For the text-containing cell, return its midpoint in (x, y) coordinate format. 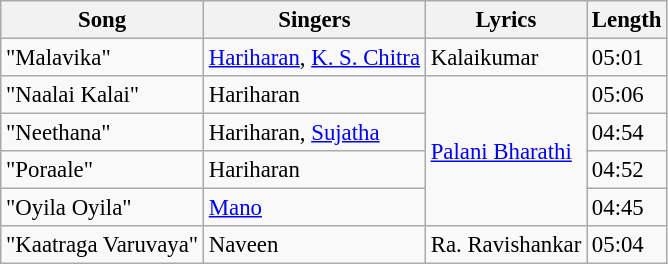
"Kaatraga Varuvaya" (102, 245)
05:06 (627, 95)
Naveen (314, 245)
04:52 (627, 170)
Length (627, 20)
Mano (314, 208)
Song (102, 20)
Ra. Ravishankar (506, 245)
Hariharan, Sujatha (314, 133)
04:45 (627, 208)
"Oyila Oyila" (102, 208)
05:04 (627, 245)
Kalaikumar (506, 58)
"Poraale" (102, 170)
Lyrics (506, 20)
"Neethana" (102, 133)
Palani Bharathi (506, 151)
Singers (314, 20)
Hariharan, K. S. Chitra (314, 58)
05:01 (627, 58)
"Malavika" (102, 58)
04:54 (627, 133)
"Naalai Kalai" (102, 95)
